Determine the [X, Y] coordinate at the center of the cell enclosing the given text.  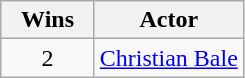
Actor [168, 20]
Christian Bale [168, 58]
2 [48, 58]
Wins [48, 20]
